Pinpoint the cell where the given text exists, returning its (x, y) midpoint coordinate. 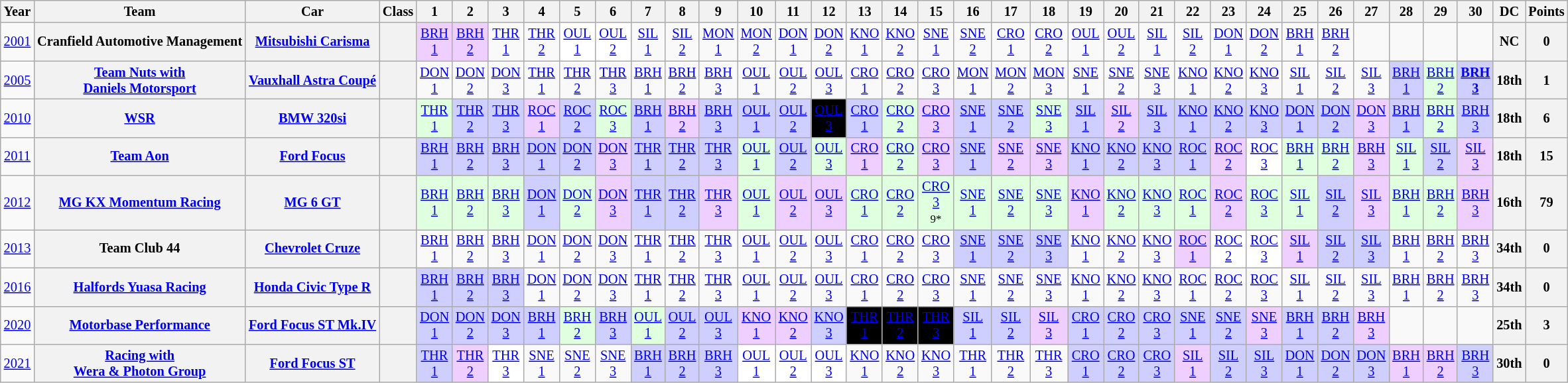
17 (1011, 11)
23 (1228, 11)
CRO39* (936, 203)
2016 (17, 287)
79 (1547, 203)
Vauxhall Astra Coupé (312, 80)
NC (1509, 42)
MG KX Momentum Racing (139, 203)
25th (1509, 325)
Chevrolet Cruze (312, 248)
Honda Civic Type R (312, 287)
12 (829, 11)
22 (1193, 11)
5 (577, 11)
2 (470, 11)
9 (718, 11)
Year (17, 11)
16 (972, 11)
Ford Focus ST Mk.IV (312, 325)
Mitsubishi Carisma (312, 42)
29 (1441, 11)
21 (1157, 11)
30 (1475, 11)
28 (1406, 11)
25 (1300, 11)
Points (1547, 11)
BMW 320si (312, 118)
11 (793, 11)
30th (1509, 363)
27 (1371, 11)
24 (1264, 11)
Class (398, 11)
8 (683, 11)
2010 (17, 118)
2012 (17, 203)
2013 (17, 248)
13 (864, 11)
2020 (17, 325)
2011 (17, 156)
MON3 (1048, 80)
Ford Focus (312, 156)
20 (1122, 11)
Halfords Yuasa Racing (139, 287)
DC (1509, 11)
2021 (17, 363)
14 (900, 11)
2001 (17, 42)
4 (542, 11)
Ford Focus ST (312, 363)
16th (1509, 203)
Cranfield Automotive Management (139, 42)
MG 6 GT (312, 203)
Motorbase Performance (139, 325)
Racing withWera & Photon Group (139, 363)
Car (312, 11)
7 (648, 11)
26 (1336, 11)
Team Nuts withDaniels Motorsport (139, 80)
Team Aon (139, 156)
2005 (17, 80)
10 (756, 11)
19 (1086, 11)
Team Club 44 (139, 248)
18 (1048, 11)
WSR (139, 118)
Team (139, 11)
